Identify which cell holds the provided text, then report its [x, y] central coordinate. 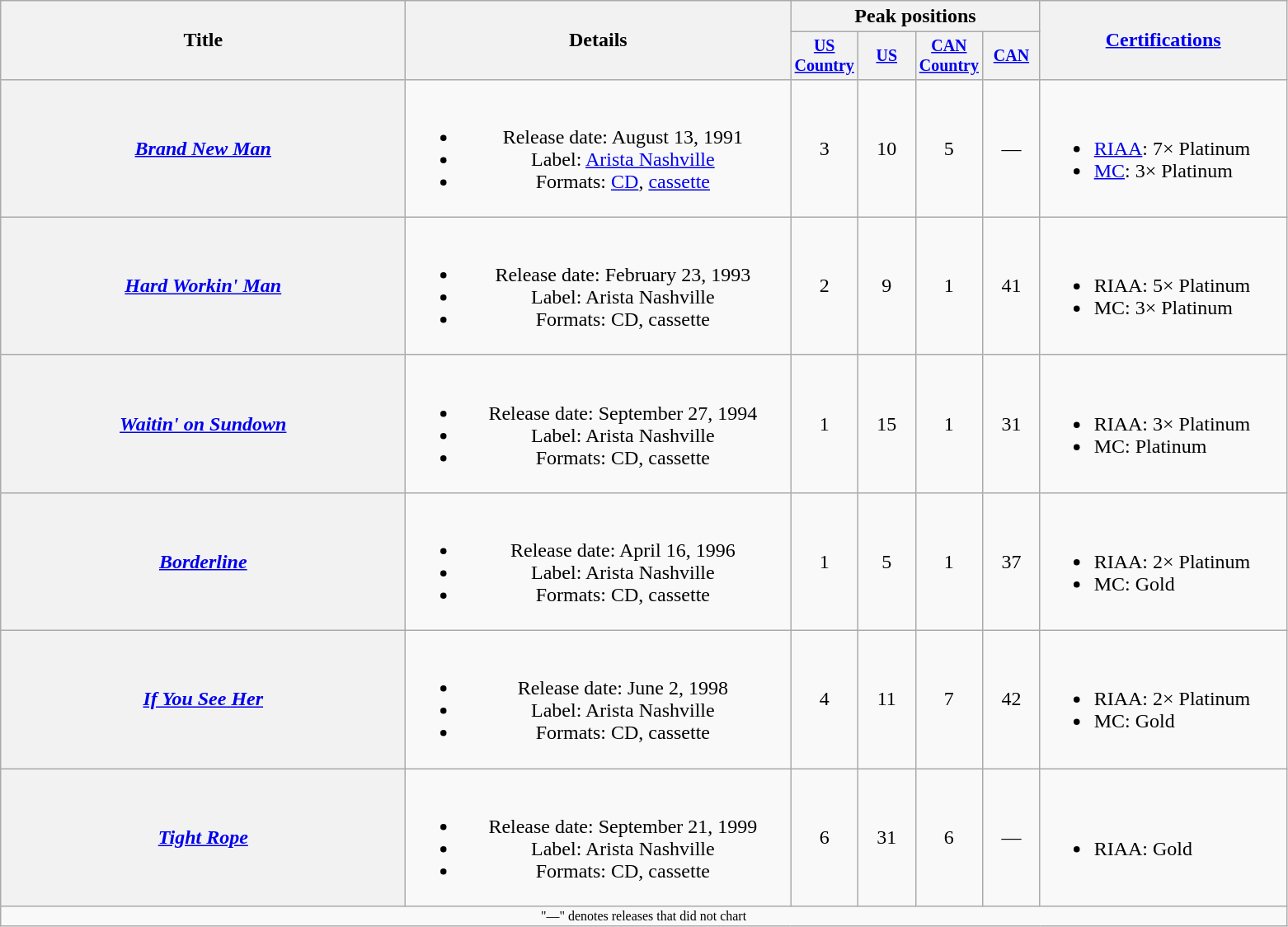
RIAA: 5× PlatinumMC: 3× Platinum [1163, 285]
Tight Rope [203, 838]
Waitin' on Sundown [203, 424]
9 [887, 285]
Release date: September 27, 1994Label: Arista NashvilleFormats: CD, cassette [599, 424]
US Country [825, 56]
Release date: June 2, 1998Label: Arista NashvilleFormats: CD, cassette [599, 699]
Release date: August 13, 1991Label: Arista NashvilleFormats: CD, cassette [599, 148]
42 [1011, 699]
41 [1011, 285]
Title [203, 40]
10 [887, 148]
2 [825, 285]
Hard Workin' Man [203, 285]
7 [949, 699]
11 [887, 699]
Certifications [1163, 40]
RIAA: 3× PlatinumMC: Platinum [1163, 424]
Release date: September 21, 1999Label: Arista NashvilleFormats: CD, cassette [599, 838]
Details [599, 40]
Peak positions [915, 16]
15 [887, 424]
Release date: February 23, 1993Label: Arista NashvilleFormats: CD, cassette [599, 285]
US [887, 56]
If You See Her [203, 699]
Borderline [203, 561]
"—" denotes releases that did not chart [643, 916]
CAN [1011, 56]
37 [1011, 561]
Release date: April 16, 1996Label: Arista NashvilleFormats: CD, cassette [599, 561]
4 [825, 699]
RIAA: Gold [1163, 838]
RIAA: 7× PlatinumMC: 3× Platinum [1163, 148]
3 [825, 148]
Brand New Man [203, 148]
CAN Country [949, 56]
